Identify which cell holds the provided text, then report its (X, Y) central coordinate. 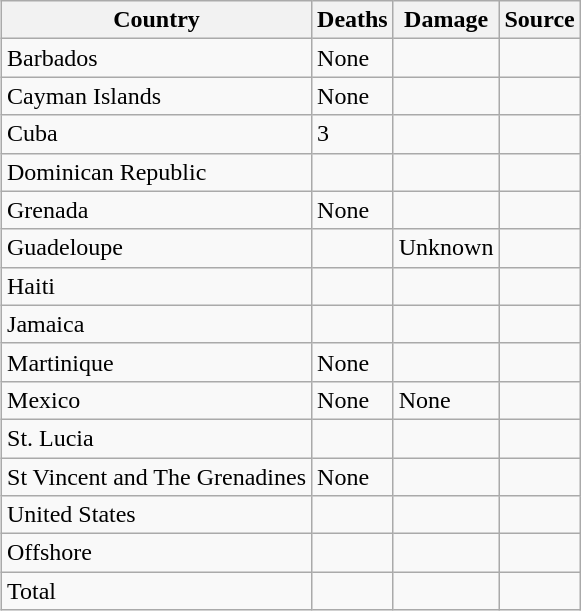
St Vincent and The Grenadines (157, 477)
Cayman Islands (157, 96)
Cuba (157, 134)
Country (157, 20)
Jamaica (157, 324)
Martinique (157, 362)
Unknown (446, 248)
Barbados (157, 58)
Guadeloupe (157, 248)
Damage (446, 20)
Deaths (353, 20)
3 (353, 134)
Total (157, 591)
Source (540, 20)
Grenada (157, 210)
Offshore (157, 553)
Haiti (157, 286)
Mexico (157, 400)
St. Lucia (157, 438)
Dominican Republic (157, 172)
United States (157, 515)
